Extract the [X, Y] coordinate from the center of the cell holding the provided text.  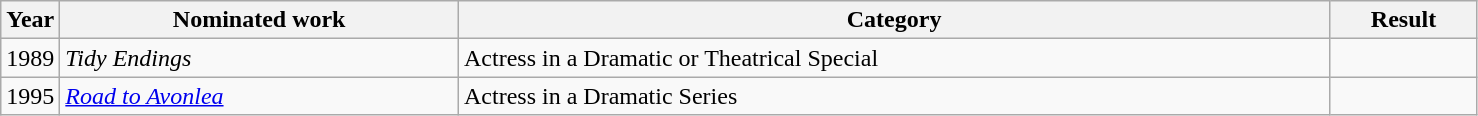
Category [894, 20]
Road to Avonlea [260, 96]
Result [1404, 20]
Tidy Endings [260, 58]
1995 [30, 96]
Nominated work [260, 20]
1989 [30, 58]
Actress in a Dramatic or Theatrical Special [894, 58]
Year [30, 20]
Actress in a Dramatic Series [894, 96]
